For the text-containing cell, return its midpoint in (X, Y) coordinate format. 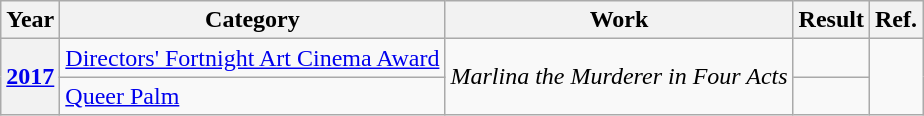
Ref. (896, 20)
2017 (30, 77)
Queer Palm (252, 96)
Marlina the Murderer in Four Acts (619, 77)
Category (252, 20)
Year (30, 20)
Result (831, 20)
Work (619, 20)
Directors' Fortnight Art Cinema Award (252, 58)
